Search for the cell housing the specified text and yield its [X, Y] center coordinate. 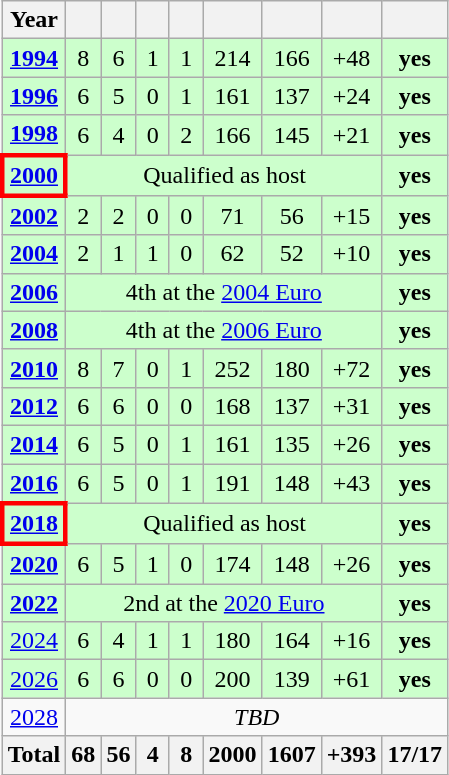
2004 [34, 254]
+393 [352, 755]
17/17 [415, 755]
164 [292, 641]
2024 [34, 641]
2006 [34, 292]
+61 [352, 679]
200 [232, 679]
252 [232, 368]
68 [84, 755]
4th at the 2006 Euro [224, 330]
+15 [352, 216]
7 [118, 368]
71 [232, 216]
214 [232, 58]
1996 [34, 96]
2026 [34, 679]
191 [232, 484]
+31 [352, 406]
2020 [34, 564]
1994 [34, 58]
62 [232, 254]
145 [292, 135]
Year [34, 20]
2002 [34, 216]
+43 [352, 484]
2014 [34, 444]
139 [292, 679]
+21 [352, 135]
168 [232, 406]
2028 [34, 717]
1607 [292, 755]
2012 [34, 406]
+10 [352, 254]
1998 [34, 135]
+24 [352, 96]
TBD [257, 717]
+48 [352, 58]
Total [34, 755]
2008 [34, 330]
2018 [34, 524]
+72 [352, 368]
52 [292, 254]
+16 [352, 641]
2010 [34, 368]
2022 [34, 603]
2016 [34, 484]
2nd at the 2020 Euro [224, 603]
174 [232, 564]
135 [292, 444]
4th at the 2004 Euro [224, 292]
